Detect which cell encompasses the target text, then output its (x, y) center coordinate. 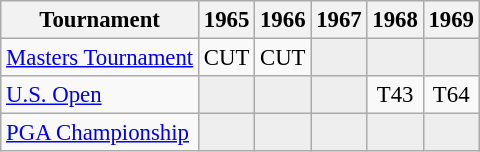
1965 (227, 20)
1968 (395, 20)
1966 (283, 20)
PGA Championship (100, 133)
U.S. Open (100, 95)
T64 (451, 95)
1969 (451, 20)
1967 (339, 20)
Tournament (100, 20)
Masters Tournament (100, 58)
T43 (395, 95)
